From the cell containing the given text, extract its center point as (X, Y) coordinate. 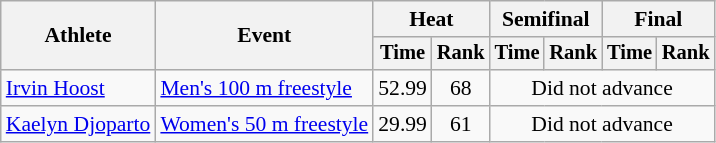
Women's 50 m freestyle (264, 124)
Men's 100 m freestyle (264, 88)
Athlete (78, 36)
52.99 (402, 88)
Heat (431, 19)
Kaelyn Djoparto (78, 124)
61 (461, 124)
68 (461, 88)
Final (658, 19)
Event (264, 36)
Semifinal (546, 19)
Irvin Hoost (78, 88)
29.99 (402, 124)
